Pinpoint the cell where the given text exists, returning its [X, Y] midpoint coordinate. 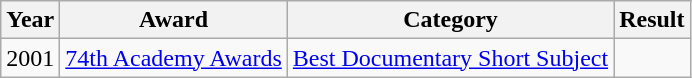
Best Documentary Short Subject [450, 58]
Result [652, 20]
2001 [30, 58]
Category [450, 20]
Year [30, 20]
Award [174, 20]
74th Academy Awards [174, 58]
